Find where the given text appears and provide that cell's center as [x, y] coordinate. 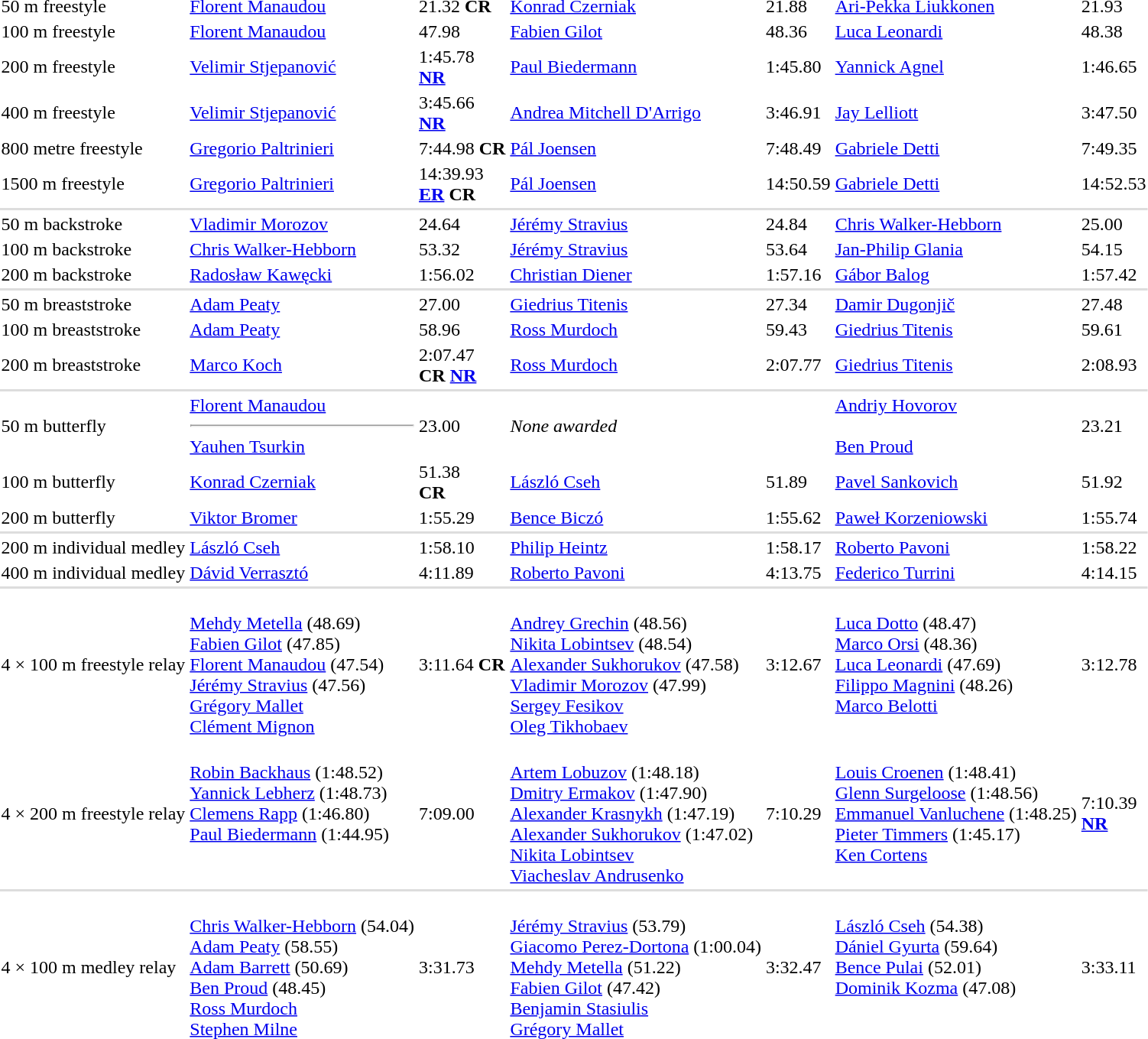
400 m individual medley [93, 573]
7:09.00 [462, 813]
Damir Dugonjič [955, 304]
Vladimir Morozov [303, 224]
48.36 [798, 31]
58.96 [462, 330]
4 × 200 m freestyle relay [93, 813]
2:07.47CR NR [462, 365]
7:10.39NR [1114, 813]
53.64 [798, 249]
2:07.77 [798, 365]
1:46.65 [1114, 67]
24.64 [462, 224]
200 m freestyle [93, 67]
7:49.35 [1114, 148]
54.15 [1114, 249]
200 m butterfly [93, 518]
3:11.64 CR [462, 664]
14:52.53 [1114, 183]
Paweł Korzeniowski [955, 518]
200 m individual medley [93, 547]
14:50.59 [798, 183]
100 m breaststroke [93, 330]
100 m freestyle [93, 31]
Radosław Kawęcki [303, 274]
200 m backstroke [93, 274]
4:14.15 [1114, 573]
Gábor Balog [955, 274]
Pavel Sankovich [955, 482]
51.92 [1114, 482]
Luca Dotto (48.47)Marco Orsi (48.36)Luca Leonardi (47.69)Filippo Magnini (48.26)Marco Belotti [955, 664]
Florent ManaudouYauhen Tsurkin [303, 426]
24.84 [798, 224]
Jay Lelliott [955, 113]
Viktor Bromer [303, 518]
None awarded [670, 426]
7:10.29 [798, 813]
3:12.78 [1114, 664]
1:55.74 [1114, 518]
47.98 [462, 31]
400 m freestyle [93, 113]
Konrad Czerniak [303, 482]
Yannick Agnel [955, 67]
Andriy HovorovBen Proud [955, 426]
Louis Croenen (1:48.41)Glenn Surgeloose (1:48.56)Emmanuel Vanluchene (1:48.25)Pieter Timmers (1:45.17)Ken Cortens [955, 813]
59.61 [1114, 330]
1:55.29 [462, 518]
1:56.02 [462, 274]
Philip Heintz [636, 547]
Paul Biedermann [636, 67]
Robin Backhaus (1:48.52)Yannick Lebherz (1:48.73)Clemens Rapp (1:46.80)Paul Biedermann (1:44.95) [303, 813]
51.38CR [462, 482]
4:11.89 [462, 573]
Federico Turrini [955, 573]
100 m butterfly [93, 482]
23.21 [1114, 426]
1:57.16 [798, 274]
1:58.22 [1114, 547]
Dávid Verrasztó [303, 573]
800 metre freestyle [93, 148]
100 m backstroke [93, 249]
3:46.91 [798, 113]
Christian Diener [636, 274]
48.38 [1114, 31]
Andrey Grechin (48.56)Nikita Lobintsev (48.54)Alexander Sukhorukov (47.58)Vladimir Morozov (47.99)Sergey FesikovOleg Tikhobaev [636, 664]
4:13.75 [798, 573]
59.43 [798, 330]
Luca Leonardi [955, 31]
Mehdy Metella (48.69)Fabien Gilot (47.85)Florent Manaudou (47.54)Jérémy Stravius (47.56)Grégory MalletClément Mignon [303, 664]
3:47.50 [1114, 113]
Jan-Philip Glania [955, 249]
2:08.93 [1114, 365]
1:55.62 [798, 518]
3:45.66NR [462, 113]
7:48.49 [798, 148]
27.00 [462, 304]
Artem Lobuzov (1:48.18)Dmitry Ermakov (1:47.90)Alexander Krasnykh (1:47.19)Alexander Sukhorukov (1:47.02)Nikita LobintsevViacheslav Andrusenko [636, 813]
1:45.80 [798, 67]
27.34 [798, 304]
Andrea Mitchell D'Arrigo [636, 113]
200 m breaststroke [93, 365]
23.00 [462, 426]
1:45.78NR [462, 67]
3:12.67 [798, 664]
7:44.98 CR [462, 148]
51.89 [798, 482]
50 m backstroke [93, 224]
1500 m freestyle [93, 183]
Bence Biczó [636, 518]
1:58.10 [462, 547]
4 × 100 m freestyle relay [93, 664]
1:57.42 [1114, 274]
14:39.93ER CR [462, 183]
50 m butterfly [93, 426]
50 m breaststroke [93, 304]
27.48 [1114, 304]
1:58.17 [798, 547]
Marco Koch [303, 365]
53.32 [462, 249]
25.00 [1114, 224]
Florent Manaudou [303, 31]
Fabien Gilot [636, 31]
